Output the [x, y] coordinate of the center of the cell containing the given text.  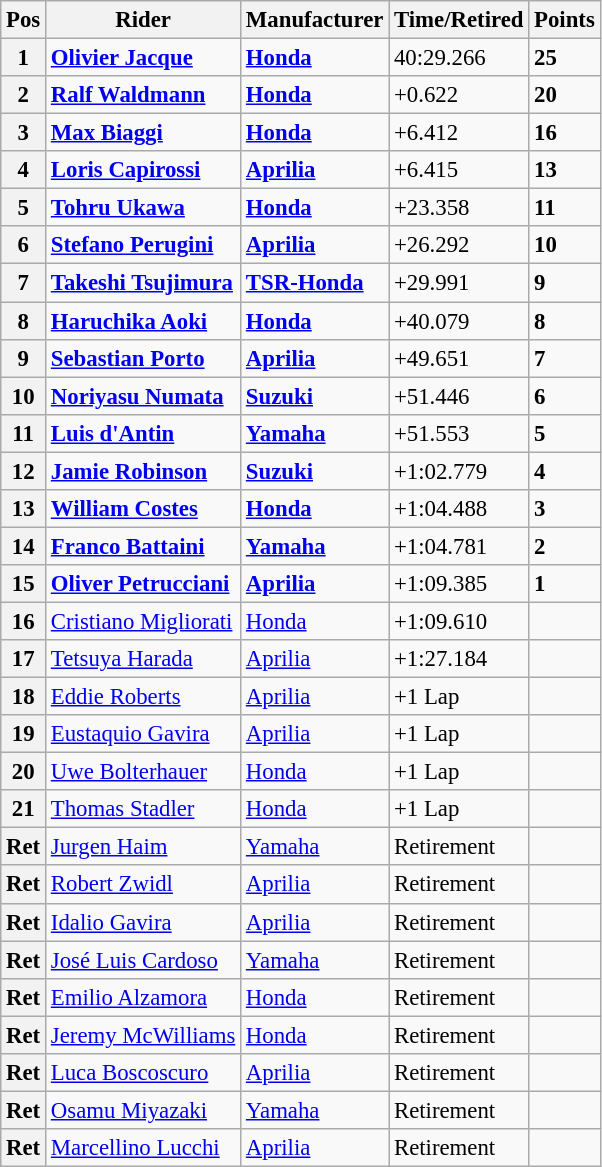
Time/Retired [459, 20]
19 [24, 734]
Tohru Ukawa [144, 208]
Oliver Petrucciani [144, 584]
Points [564, 20]
Max Biaggi [144, 133]
Ralf Waldmann [144, 95]
Franco Battaini [144, 546]
21 [24, 809]
Tetsuya Harada [144, 659]
Marcellino Lucchi [144, 1148]
+1:09.610 [459, 621]
Pos [24, 20]
+0.622 [459, 95]
+1:04.488 [459, 509]
José Luis Cardoso [144, 960]
+6.412 [459, 133]
+51.446 [459, 396]
40:29.266 [459, 58]
Takeshi Tsujimura [144, 283]
+1:27.184 [459, 659]
+1:04.781 [459, 546]
15 [24, 584]
Manufacturer [315, 20]
Emilio Alzamora [144, 997]
Idalio Gavira [144, 922]
Jurgen Haim [144, 847]
14 [24, 546]
Eustaquio Gavira [144, 734]
William Costes [144, 509]
Luca Boscoscuro [144, 1073]
Sebastian Porto [144, 358]
Luis d'Antin [144, 433]
Robert Zwidl [144, 885]
+29.991 [459, 283]
Loris Capirossi [144, 170]
12 [24, 471]
Haruchika Aoki [144, 321]
+26.292 [459, 245]
Noriyasu Numata [144, 396]
Olivier Jacque [144, 58]
25 [564, 58]
+51.553 [459, 433]
17 [24, 659]
Thomas Stadler [144, 809]
Rider [144, 20]
Cristiano Migliorati [144, 621]
Uwe Bolterhauer [144, 772]
Jamie Robinson [144, 471]
+1:02.779 [459, 471]
Osamu Miyazaki [144, 1110]
+40.079 [459, 321]
+1:09.385 [459, 584]
Eddie Roberts [144, 697]
Jeremy McWilliams [144, 1035]
18 [24, 697]
+6.415 [459, 170]
TSR-Honda [315, 283]
+23.358 [459, 208]
+49.651 [459, 358]
Stefano Perugini [144, 245]
